Capture the cell that displays the provided text and extract its [x, y] central coordinate. 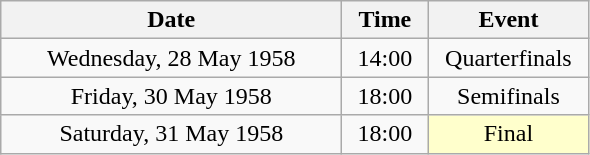
Quarterfinals [508, 58]
Saturday, 31 May 1958 [172, 134]
Time [385, 20]
Semifinals [508, 96]
Final [508, 134]
14:00 [385, 58]
Event [508, 20]
Wednesday, 28 May 1958 [172, 58]
Friday, 30 May 1958 [172, 96]
Date [172, 20]
